Identify which cell holds the provided text, then report its [X, Y] central coordinate. 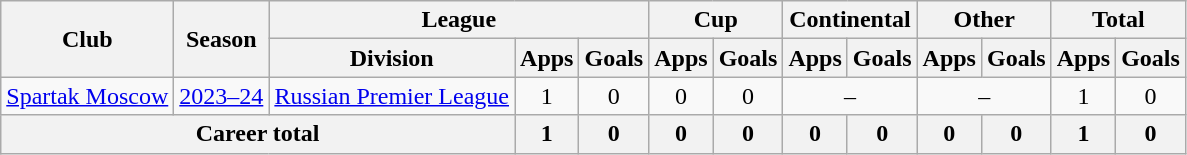
Continental [850, 20]
Spartak Moscow [88, 96]
2023–24 [222, 96]
Career total [258, 134]
Russian Premier League [392, 96]
Division [392, 58]
Season [222, 39]
Cup [716, 20]
Total [1118, 20]
League [459, 20]
Club [88, 39]
Other [984, 20]
